Determine the [x, y] coordinate at the center of the cell enclosing the given text.  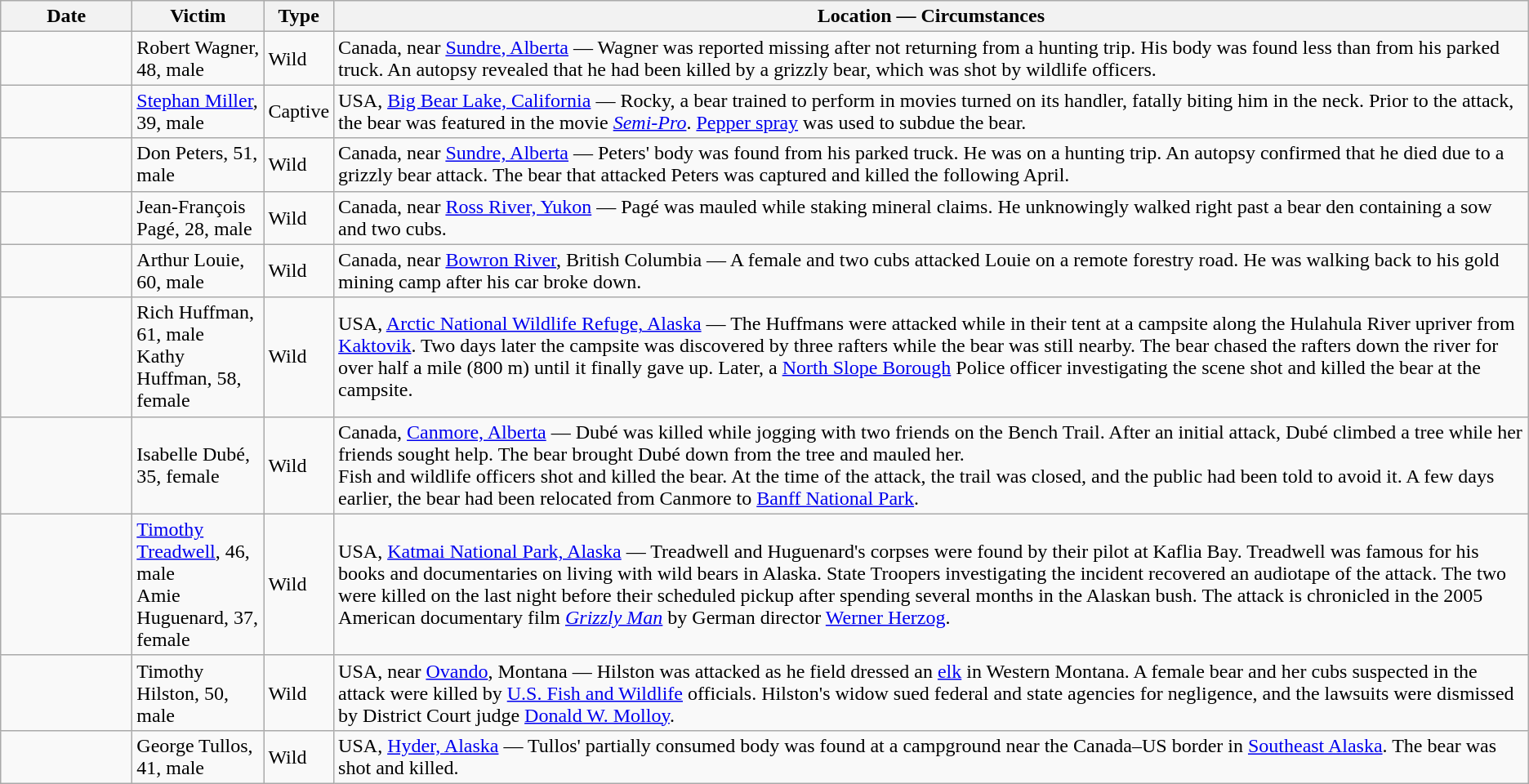
Robert Wagner, 48, male [198, 59]
Arthur Louie, 60, male [198, 271]
Isabelle Dubé, 35, female [198, 465]
Stephan Miller, 39, male [198, 111]
Don Peters, 51, male [198, 165]
Timothy Hilston, 50, male [198, 693]
Timothy Treadwell, 46, maleAmie Huguenard, 37, female [198, 585]
Victim [198, 16]
Rich Huffman, 61, maleKathy Huffman, 58, female [198, 357]
Location — Circumstances [931, 16]
Type [299, 16]
Jean-François Pagé, 28, male [198, 217]
Date [67, 16]
George Tullos, 41, male [198, 756]
Captive [299, 111]
